Extract the [x, y] coordinate from the center of the cell holding the provided text.  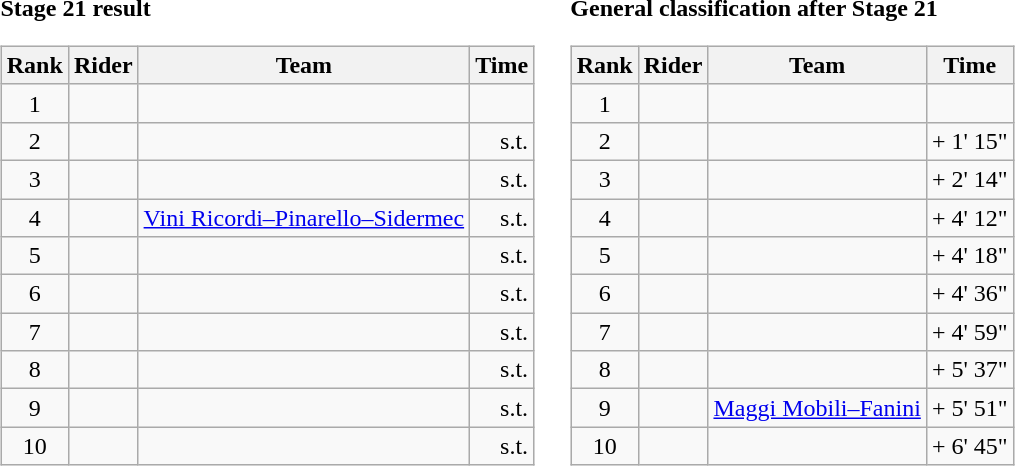
+ 5' 51" [970, 408]
+ 5' 37" [970, 370]
+ 4' 12" [970, 217]
+ 4' 36" [970, 294]
Maggi Mobili–Fanini [817, 408]
+ 1' 15" [970, 141]
+ 6' 45" [970, 446]
+ 4' 18" [970, 256]
Vini Ricordi–Pinarello–Sidermec [304, 217]
+ 4' 59" [970, 332]
+ 2' 14" [970, 179]
